From the cell containing the given text, extract its center point as (X, Y) coordinate. 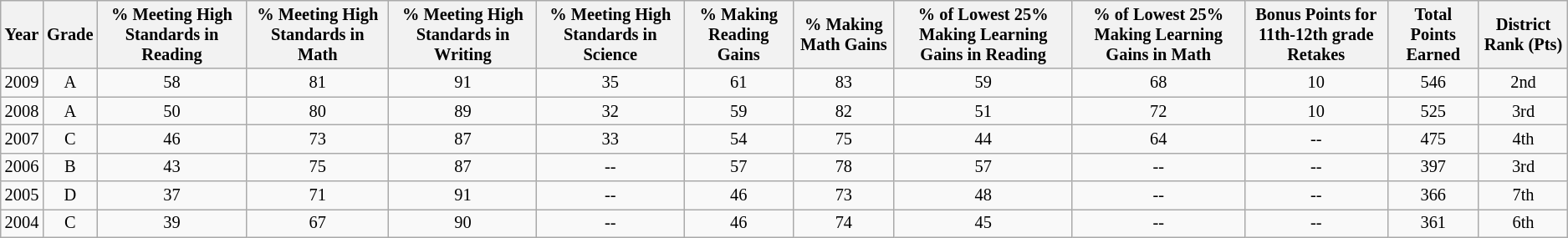
33 (610, 139)
525 (1433, 111)
% of Lowest 25% Making Learning Gains in Reading (983, 34)
% Meeting High Standards in Math (318, 34)
Total Points Earned (1433, 34)
83 (844, 83)
% Making Math Gains (844, 34)
44 (983, 139)
67 (318, 223)
35 (610, 83)
% Meeting High Standards in Science (610, 34)
2nd (1524, 83)
2004 (22, 223)
68 (1158, 83)
Grade (70, 34)
72 (1158, 111)
D (70, 195)
2008 (22, 111)
2005 (22, 195)
64 (1158, 139)
% Meeting High Standards in Reading (171, 34)
361 (1433, 223)
78 (844, 167)
546 (1433, 83)
397 (1433, 167)
% Making Reading Gains (739, 34)
39 (171, 223)
58 (171, 83)
80 (318, 111)
32 (610, 111)
43 (171, 167)
7th (1524, 195)
37 (171, 195)
90 (463, 223)
475 (1433, 139)
45 (983, 223)
51 (983, 111)
71 (318, 195)
B (70, 167)
61 (739, 83)
2009 (22, 83)
48 (983, 195)
Year (22, 34)
74 (844, 223)
54 (739, 139)
82 (844, 111)
50 (171, 111)
89 (463, 111)
District Rank (Pts) (1524, 34)
2007 (22, 139)
6th (1524, 223)
81 (318, 83)
4th (1524, 139)
% of Lowest 25% Making Learning Gains in Math (1158, 34)
2006 (22, 167)
366 (1433, 195)
Bonus Points for 11th-12th grade Retakes (1316, 34)
% Meeting High Standards in Writing (463, 34)
